Scan for the cell matching the given text and deliver its (X, Y) coordinate at center. 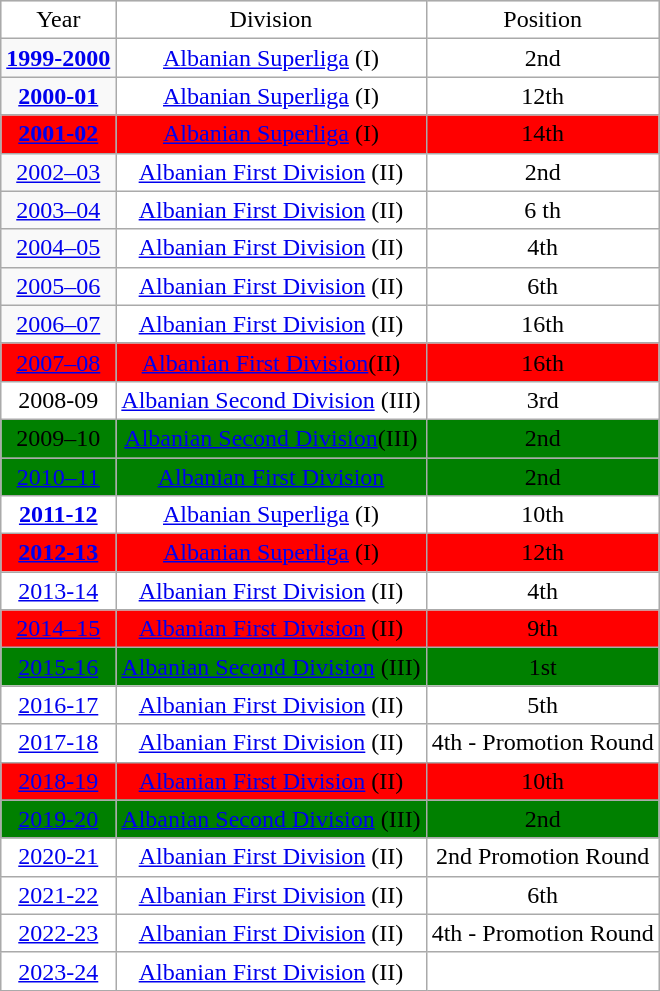
1st (542, 667)
2020-21 (58, 857)
Albanian First Division (271, 477)
3rd (542, 400)
2017-18 (58, 743)
2011-12 (58, 515)
2010–11 (58, 477)
6 th (542, 210)
2005–06 (58, 286)
Albanian Second Division(III) (271, 438)
2018-19 (58, 781)
2006–07 (58, 324)
1999-2000 (58, 58)
2000-01 (58, 96)
2021-22 (58, 895)
2004–05 (58, 248)
2002–03 (58, 172)
2nd Promotion Round (542, 857)
2003–04 (58, 210)
Position (542, 20)
2001-02 (58, 134)
2009–10 (58, 438)
2015-16 (58, 667)
14th (542, 134)
2019-20 (58, 819)
2013-14 (58, 591)
5th (542, 705)
2012-13 (58, 553)
Division (271, 20)
2007–08 (58, 362)
2016-17 (58, 705)
2022-23 (58, 933)
Year (58, 20)
2008-09 (58, 400)
Albanian First Division(II) (271, 362)
2014–15 (58, 629)
9th (542, 629)
2023-24 (58, 971)
